Scan for the cell matching the given text and deliver its [X, Y] coordinate at center. 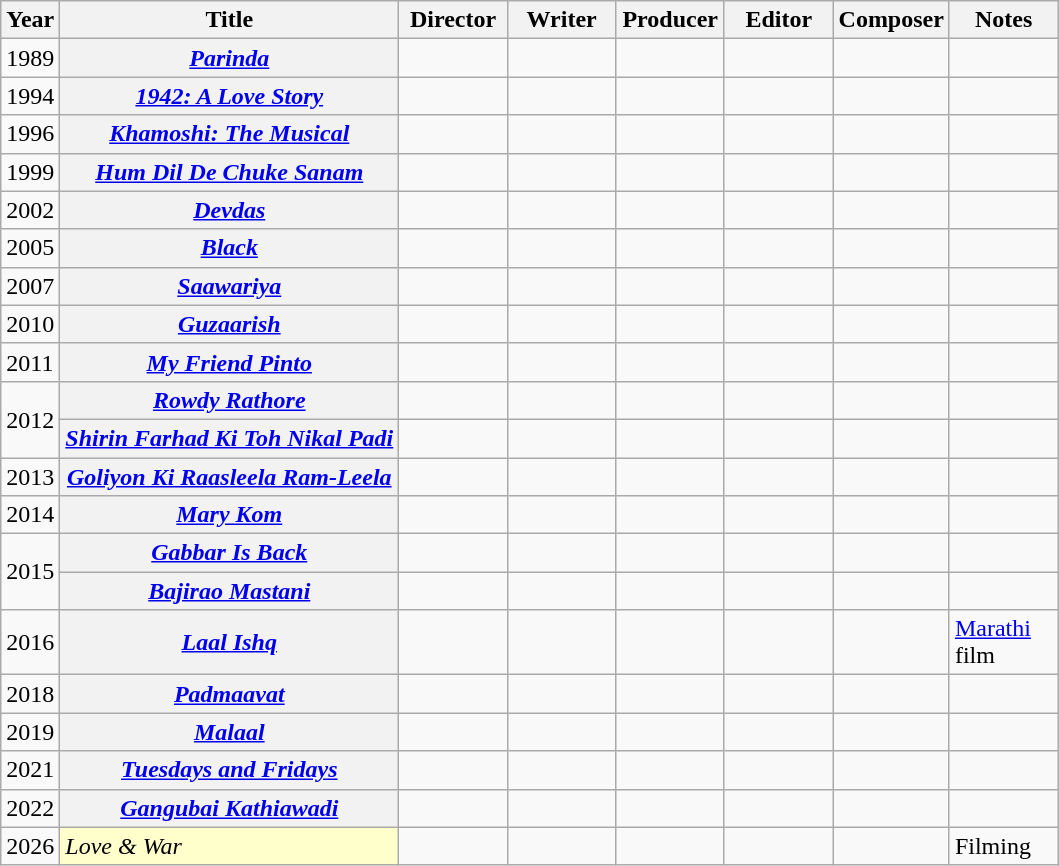
Hum Dil De Chuke Sanam [230, 172]
Saawariya [230, 286]
2016 [30, 642]
Tuesdays and Fridays [230, 770]
My Friend Pinto [230, 362]
Devdas [230, 210]
2018 [30, 694]
2002 [30, 210]
2021 [30, 770]
2014 [30, 515]
Malaal [230, 732]
Laal Ishq [230, 642]
Rowdy Rathore [230, 400]
Guzaarish [230, 324]
1999 [30, 172]
Parinda [230, 58]
1942: A Love Story [230, 96]
Writer [562, 20]
Marathi film [1004, 642]
2005 [30, 248]
1989 [30, 58]
2015 [30, 572]
1994 [30, 96]
Composer [891, 20]
Producer [670, 20]
Year [30, 20]
Gabbar Is Back [230, 553]
Goliyon Ki Raasleela Ram-Leela [230, 477]
2010 [30, 324]
2013 [30, 477]
Mary Kom [230, 515]
2022 [30, 808]
1996 [30, 134]
Title [230, 20]
2011 [30, 362]
Gangubai Kathiawadi [230, 808]
Notes [1004, 20]
Love & War [230, 846]
Filming [1004, 846]
2019 [30, 732]
Khamoshi: The Musical [230, 134]
Director [454, 20]
Padmaavat [230, 694]
Bajirao Mastani [230, 591]
Black [230, 248]
Editor [778, 20]
2007 [30, 286]
2012 [30, 419]
Shirin Farhad Ki Toh Nikal Padi [230, 438]
2026 [30, 846]
